For the text-containing cell, return its midpoint in (x, y) coordinate format. 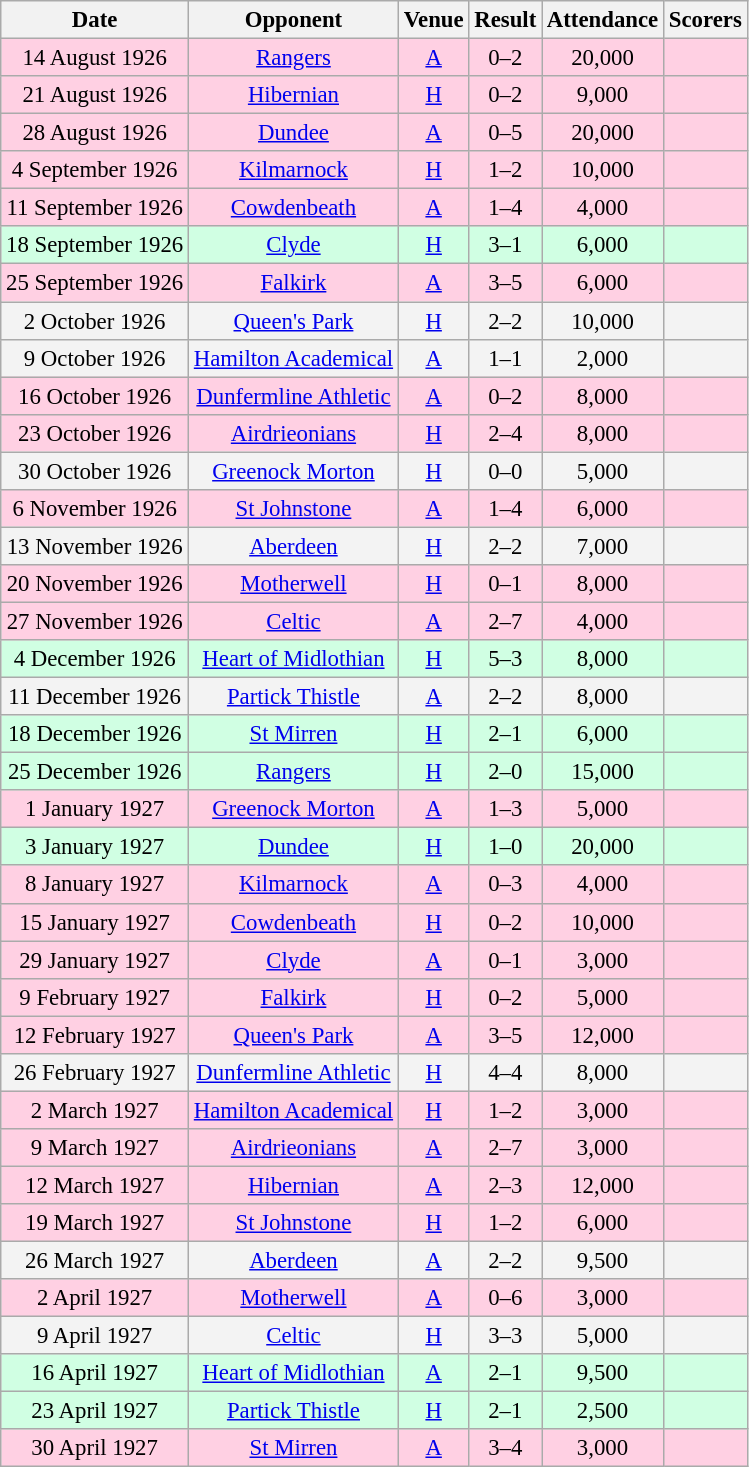
2–3 (506, 1185)
2 April 1927 (95, 1298)
9,000 (603, 95)
12 February 1927 (95, 1035)
20 November 1926 (95, 584)
26 March 1927 (95, 1261)
9 March 1927 (95, 1148)
16 October 1926 (95, 396)
Opponent (294, 20)
23 October 1926 (95, 433)
27 November 1926 (95, 621)
Scorers (705, 20)
8 January 1927 (95, 885)
13 November 1926 (95, 546)
16 April 1927 (95, 1373)
19 March 1927 (95, 1223)
1–0 (506, 847)
9 February 1927 (95, 997)
12 March 1927 (95, 1185)
2 October 1926 (95, 321)
9 October 1926 (95, 358)
1 January 1927 (95, 809)
25 September 1926 (95, 283)
26 February 1927 (95, 1073)
2–0 (506, 772)
3–3 (506, 1336)
18 September 1926 (95, 245)
Attendance (603, 20)
1–1 (506, 358)
4 December 1926 (95, 659)
14 August 1926 (95, 58)
2,000 (603, 358)
11 September 1926 (95, 208)
2 March 1927 (95, 1110)
23 April 1927 (95, 1411)
28 August 1926 (95, 133)
18 December 1926 (95, 734)
7,000 (603, 546)
Venue (434, 20)
9 April 1927 (95, 1336)
5–3 (506, 659)
15,000 (603, 772)
0–3 (506, 885)
2,500 (603, 1411)
3–1 (506, 245)
3 January 1927 (95, 847)
St Mirren (294, 734)
Result (506, 20)
29 January 1927 (95, 960)
4 September 1926 (95, 170)
4–4 (506, 1073)
25 December 1926 (95, 772)
1–3 (506, 809)
21 August 1926 (95, 95)
0–0 (506, 471)
15 January 1927 (95, 922)
Date (95, 20)
0–6 (506, 1298)
30 October 1926 (95, 471)
2–4 (506, 433)
6 November 1926 (95, 509)
0–5 (506, 133)
11 December 1926 (95, 697)
